Return [x, y] of the center of cell containing provided text 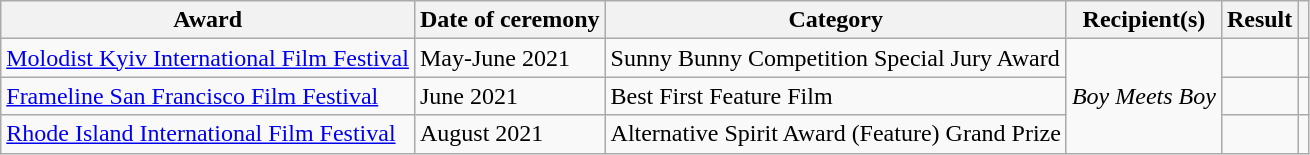
Recipient(s) [1144, 20]
Rhode Island International Film Festival [208, 134]
June 2021 [510, 96]
Award [208, 20]
August 2021 [510, 134]
Molodist Kyiv International Film Festival [208, 58]
Date of ceremony [510, 20]
May-June 2021 [510, 58]
Boy Meets Boy [1144, 96]
Result [1259, 20]
Sunny Bunny Competition Special Jury Award [836, 58]
Frameline San Francisco Film Festival [208, 96]
Category [836, 20]
Best First Feature Film [836, 96]
Alternative Spirit Award (Feature) Grand Prize [836, 134]
